For the text-containing cell, return its midpoint in (x, y) coordinate format. 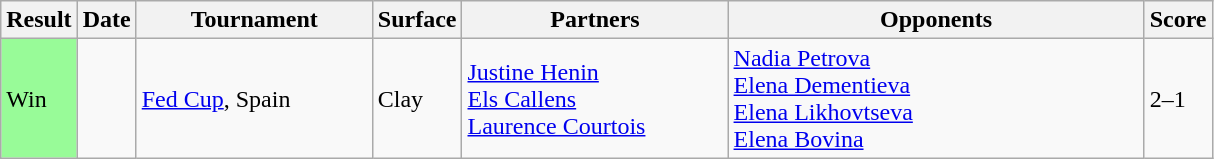
Fed Cup, Spain (254, 98)
Result (39, 20)
Score (1178, 20)
Opponents (936, 20)
Justine Henin Els Callens Laurence Courtois (595, 98)
Date (106, 20)
Clay (417, 98)
2–1 (1178, 98)
Win (39, 98)
Surface (417, 20)
Nadia Petrova Elena Dementieva Elena Likhovtseva Elena Bovina (936, 98)
Partners (595, 20)
Tournament (254, 20)
